Identify which cell holds the provided text, then report its (X, Y) central coordinate. 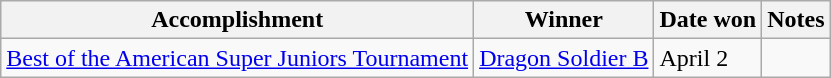
April 2 (708, 58)
Best of the American Super Juniors Tournament (238, 58)
Date won (708, 20)
Notes (796, 20)
Accomplishment (238, 20)
Winner (564, 20)
Dragon Soldier B (564, 58)
